Return [x, y] of the center of cell containing provided text 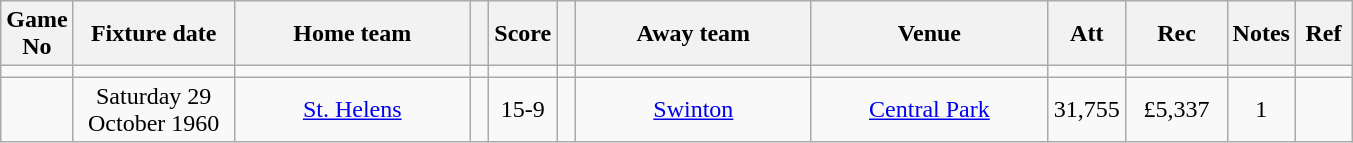
15-9 [523, 110]
Away team [693, 34]
Home team [352, 34]
Central Park [929, 110]
Game No [37, 34]
Fixture date [154, 34]
£5,337 [1176, 110]
Ref [1323, 34]
1 [1261, 110]
31,755 [1086, 110]
St. Helens [352, 110]
Notes [1261, 34]
Score [523, 34]
Saturday 29 October 1960 [154, 110]
Rec [1176, 34]
Venue [929, 34]
Swinton [693, 110]
Att [1086, 34]
